Extract the [x, y] coordinate from the center of the cell holding the provided text.  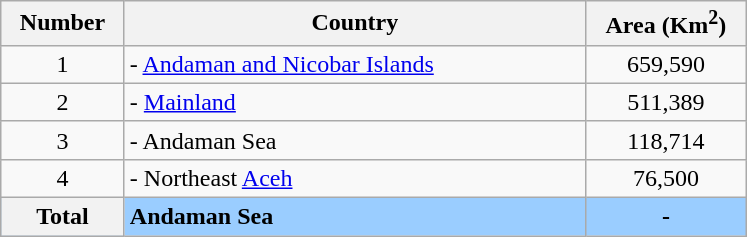
2 [63, 102]
4 [63, 178]
Area (Km2) [666, 24]
- Andaman and Nicobar Islands [354, 64]
Andaman Sea [354, 217]
1 [63, 64]
Number [63, 24]
3 [63, 140]
Total [63, 217]
- Northeast Aceh [354, 178]
Country [354, 24]
511,389 [666, 102]
- [666, 217]
118,714 [666, 140]
76,500 [666, 178]
- Andaman Sea [354, 140]
659,590 [666, 64]
- Mainland [354, 102]
